For the text-containing cell, return its midpoint in (x, y) coordinate format. 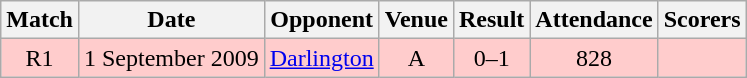
0–1 (491, 58)
Attendance (594, 20)
A (416, 58)
828 (594, 58)
Opponent (322, 20)
Scorers (702, 20)
Date (171, 20)
Result (491, 20)
Darlington (322, 58)
R1 (40, 58)
Match (40, 20)
Venue (416, 20)
1 September 2009 (171, 58)
